Determine the (X, Y) coordinate at the center of the cell enclosing the given text.  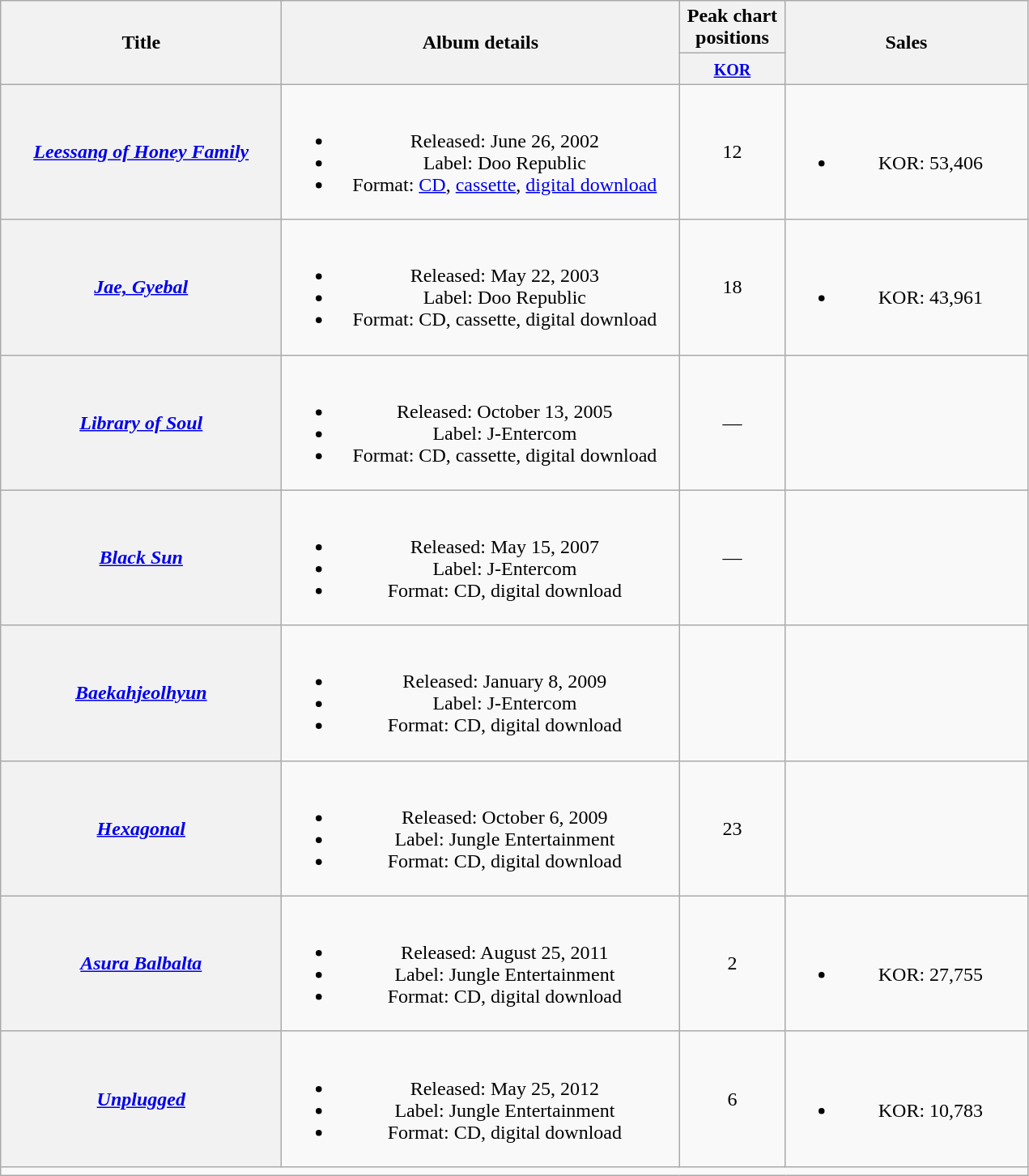
Leessang of Honey Family (141, 152)
Baekahjeolhyun (141, 693)
Jae, Gyebal (141, 287)
Released: May 25, 2012Label: Jungle EntertainmentFormat: CD, digital download (481, 1098)
18 (732, 287)
Hexagonal (141, 828)
Peak chart positions (732, 28)
Black Sun (141, 557)
12 (732, 152)
23 (732, 828)
2 (732, 964)
KOR (732, 69)
6 (732, 1098)
Released: May 15, 2007Label: J-EntercomFormat: CD, digital download (481, 557)
KOR: 27,755 (907, 964)
KOR: 10,783 (907, 1098)
Library of Soul (141, 423)
Unplugged (141, 1098)
Sales (907, 42)
Released: May 22, 2003Label: Doo RepublicFormat: CD, cassette, digital download (481, 287)
KOR: 53,406 (907, 152)
Released: June 26, 2002Label: Doo RepublicFormat: CD, cassette, digital download (481, 152)
Asura Balbalta (141, 964)
Released: January 8, 2009Label: J-EntercomFormat: CD, digital download (481, 693)
KOR: 43,961 (907, 287)
Title (141, 42)
Released: October 13, 2005Label: J-EntercomFormat: CD, cassette, digital download (481, 423)
Released: October 6, 2009Label: Jungle EntertainmentFormat: CD, digital download (481, 828)
Released: August 25, 2011Label: Jungle EntertainmentFormat: CD, digital download (481, 964)
Album details (481, 42)
